Output the [X, Y] coordinate of the center of the cell containing the given text.  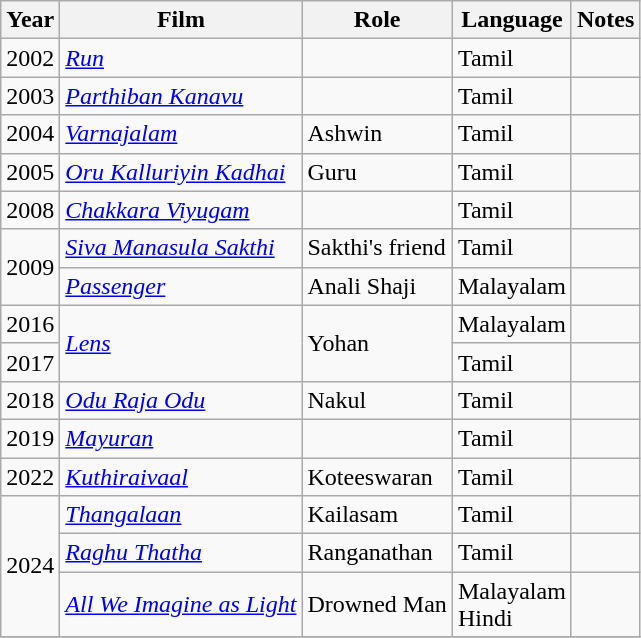
2009 [30, 267]
Ranganathan [377, 553]
Raghu Thatha [181, 553]
Thangalaan [181, 515]
Nakul [377, 400]
Odu Raja Odu [181, 400]
Chakkara Viyugam [181, 210]
Koteeswaran [377, 477]
Parthiban Kanavu [181, 96]
2005 [30, 172]
Guru [377, 172]
2017 [30, 362]
2008 [30, 210]
Sakthi's friend [377, 248]
Kailasam [377, 515]
MalayalamHindi [512, 604]
Varnajalam [181, 134]
2003 [30, 96]
Run [181, 58]
Anali Shaji [377, 286]
Notes [605, 20]
2024 [30, 566]
2019 [30, 438]
2018 [30, 400]
Film [181, 20]
Drowned Man [377, 604]
Kuthiraivaal [181, 477]
Ashwin [377, 134]
Siva Manasula Sakthi [181, 248]
Language [512, 20]
Role [377, 20]
2022 [30, 477]
2016 [30, 324]
Passenger [181, 286]
2004 [30, 134]
Lens [181, 343]
Year [30, 20]
Yohan [377, 343]
Oru Kalluriyin Kadhai [181, 172]
Mayuran [181, 438]
2002 [30, 58]
All We Imagine as Light [181, 604]
